Search for the cell housing the specified text and yield its (x, y) center coordinate. 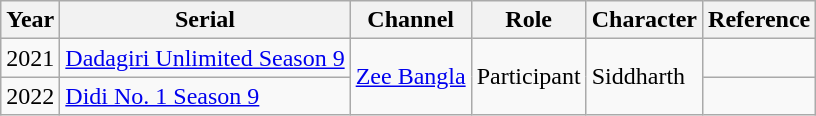
Role (528, 20)
Participant (528, 77)
Dadagiri Unlimited Season 9 (205, 58)
Character (644, 20)
Didi No. 1 Season 9 (205, 96)
Siddharth (644, 77)
2021 (30, 58)
Year (30, 20)
Channel (410, 20)
Zee Bangla (410, 77)
Reference (760, 20)
2022 (30, 96)
Serial (205, 20)
